Capture the cell that displays the provided text and extract its [x, y] central coordinate. 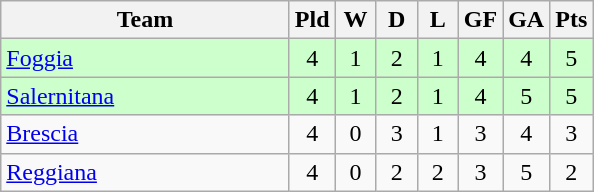
Reggiana [146, 172]
Foggia [146, 58]
Pld [312, 20]
D [396, 20]
Brescia [146, 134]
GA [526, 20]
Pts [572, 20]
W [356, 20]
GF [480, 20]
Team [146, 20]
L [438, 20]
Salernitana [146, 96]
